Pinpoint the cell where the given text exists, returning its [X, Y] midpoint coordinate. 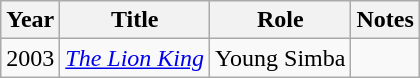
Young Simba [280, 58]
Role [280, 20]
The Lion King [135, 58]
2003 [30, 58]
Notes [385, 20]
Year [30, 20]
Title [135, 20]
